Pinpoint the cell where the given text exists, returning its (x, y) midpoint coordinate. 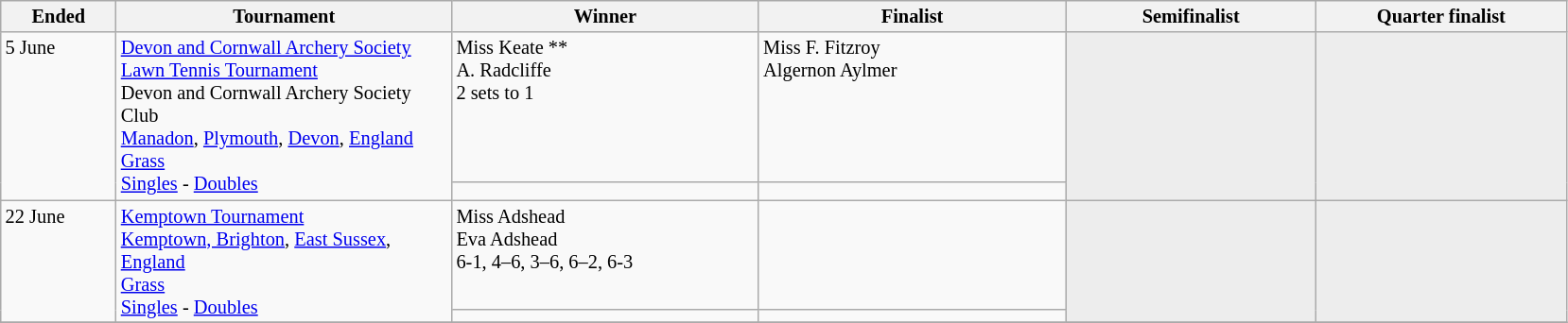
Tournament (284, 16)
5 June (59, 116)
Kemptown TournamentKemptown, Brighton, East Sussex, EnglandGrassSingles - Doubles (284, 262)
Finalist (912, 16)
Winner (605, 16)
Quarter finalist (1441, 16)
Miss Adshead Eva Adshead6-1, 4–6, 3–6, 6–2, 6-3 (605, 255)
Miss F. Fitzroy Algernon Aylmer (912, 108)
Semifinalist (1192, 16)
22 June (59, 262)
Miss Keate ** A. Radcliffe2 sets to 1 (605, 108)
Ended (59, 16)
